Return (x, y) of the center of cell containing provided text 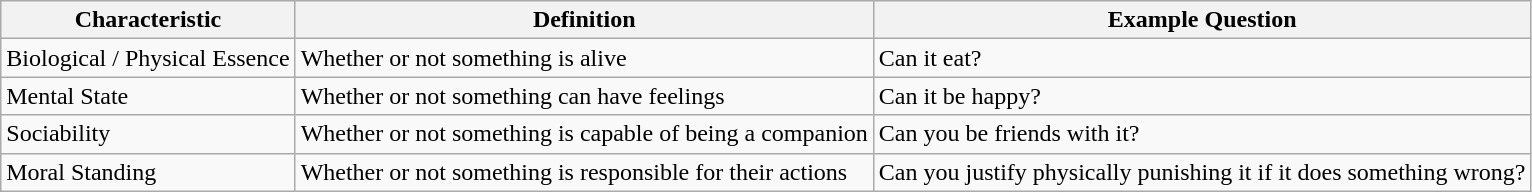
Mental State (148, 96)
Moral Standing (148, 172)
Can you justify physically punishing it if it does something wrong? (1202, 172)
Characteristic (148, 20)
Can it be happy? (1202, 96)
Biological / Physical Essence (148, 58)
Whether or not something is responsible for their actions (584, 172)
Can it eat? (1202, 58)
Example Question (1202, 20)
Whether or not something can have feelings (584, 96)
Sociability (148, 134)
Whether or not something is alive (584, 58)
Whether or not something is capable of being a companion (584, 134)
Can you be friends with it? (1202, 134)
Definition (584, 20)
